Search for the cell housing the specified text and yield its (X, Y) center coordinate. 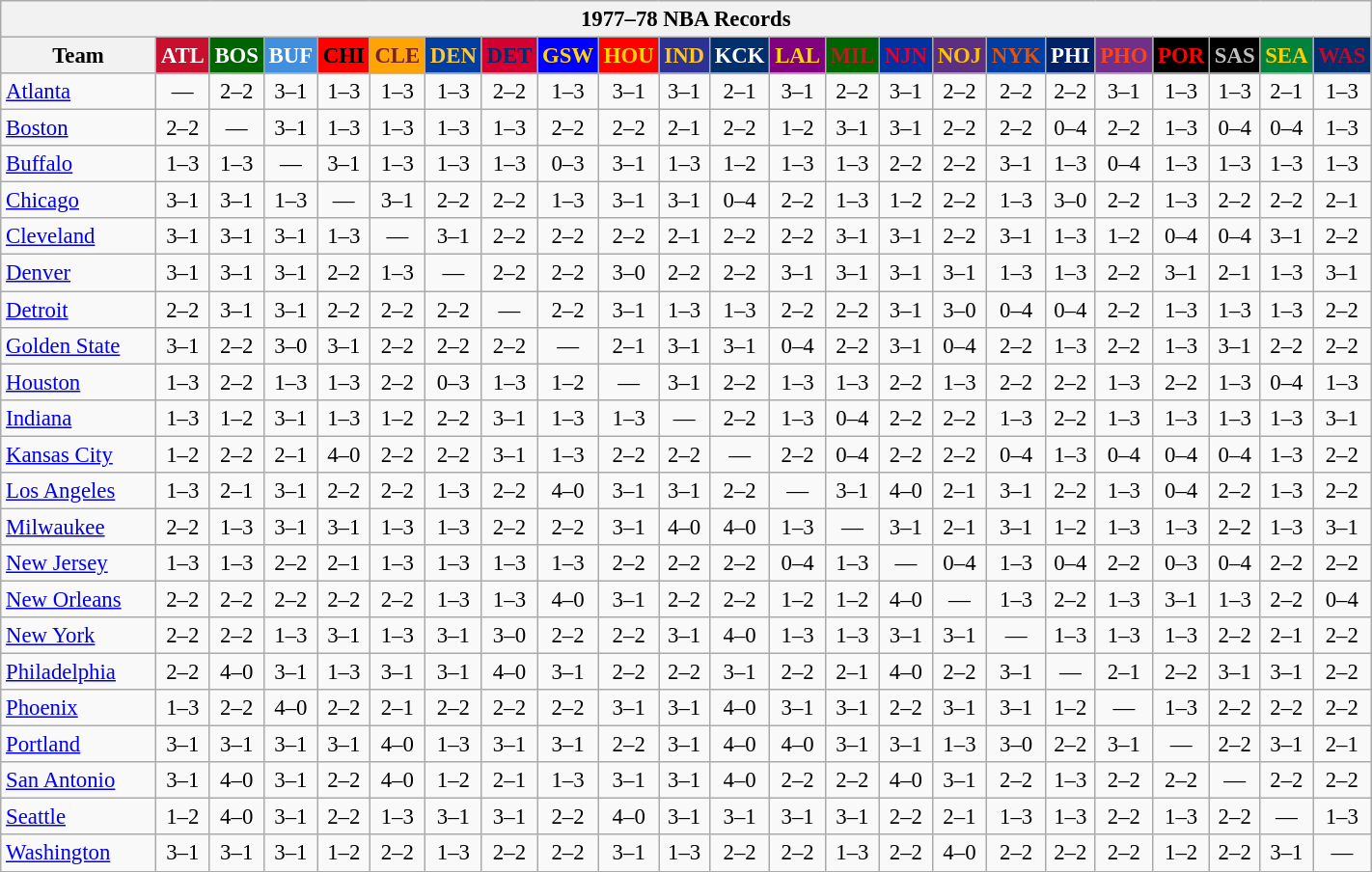
Team (79, 56)
WAS (1342, 56)
Washington (79, 854)
NYK (1017, 56)
ATL (182, 56)
Milwaukee (79, 527)
BUF (290, 56)
Boston (79, 128)
DEN (453, 56)
GSW (568, 56)
PHI (1071, 56)
BOS (236, 56)
SAS (1234, 56)
CLE (398, 56)
KCK (739, 56)
Los Angeles (79, 491)
MIL (852, 56)
NOJ (959, 56)
Detroit (79, 310)
HOU (629, 56)
POR (1181, 56)
LAL (797, 56)
Atlanta (79, 92)
PHO (1124, 56)
CHI (343, 56)
NJN (905, 56)
New Orleans (79, 599)
San Antonio (79, 780)
Portland (79, 745)
Indiana (79, 418)
1977–78 NBA Records (686, 19)
DET (509, 56)
Philadelphia (79, 672)
Golden State (79, 345)
New Jersey (79, 563)
Buffalo (79, 164)
Chicago (79, 201)
Seattle (79, 817)
New York (79, 636)
IND (684, 56)
Phoenix (79, 708)
Kansas City (79, 454)
Denver (79, 273)
SEA (1287, 56)
Houston (79, 382)
Cleveland (79, 236)
